Return the [X, Y] coordinate for the center point of the cell that contains the specified text.  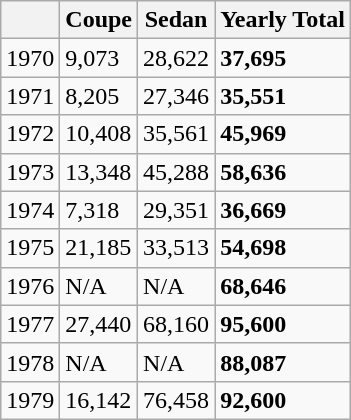
Sedan [176, 20]
1970 [30, 58]
1974 [30, 210]
92,600 [283, 400]
88,087 [283, 362]
33,513 [176, 248]
45,969 [283, 134]
1976 [30, 286]
Coupe [99, 20]
1975 [30, 248]
68,160 [176, 324]
16,142 [99, 400]
54,698 [283, 248]
27,440 [99, 324]
36,669 [283, 210]
1973 [30, 172]
58,636 [283, 172]
21,185 [99, 248]
45,288 [176, 172]
1978 [30, 362]
1972 [30, 134]
35,561 [176, 134]
13,348 [99, 172]
35,551 [283, 96]
29,351 [176, 210]
7,318 [99, 210]
8,205 [99, 96]
95,600 [283, 324]
10,408 [99, 134]
27,346 [176, 96]
68,646 [283, 286]
76,458 [176, 400]
28,622 [176, 58]
9,073 [99, 58]
1977 [30, 324]
Yearly Total [283, 20]
1979 [30, 400]
37,695 [283, 58]
1971 [30, 96]
